Extract the (X, Y) coordinate from the center of the cell holding the provided text.  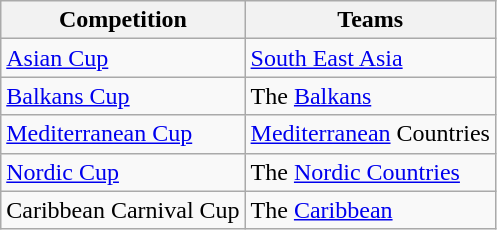
Nordic Cup (123, 172)
Asian Cup (123, 58)
Teams (370, 20)
The Nordic Countries (370, 172)
Competition (123, 20)
Balkans Cup (123, 96)
Mediterranean Cup (123, 134)
The Balkans (370, 96)
South East Asia (370, 58)
Caribbean Carnival Cup (123, 210)
The Caribbean (370, 210)
Mediterranean Countries (370, 134)
